Determine the [X, Y] coordinate at the center of the cell enclosing the given text.  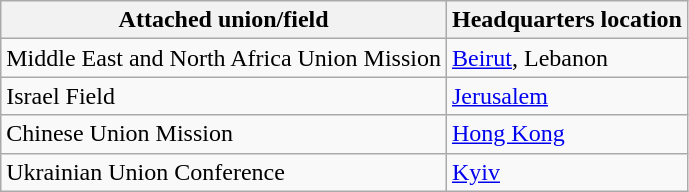
Attached union/field [224, 20]
Middle East and North Africa Union Mission [224, 58]
Hong Kong [566, 134]
Ukrainian Union Conference [224, 172]
Beirut, Lebanon [566, 58]
Headquarters location [566, 20]
Jerusalem [566, 96]
Kyiv [566, 172]
Israel Field [224, 96]
Chinese Union Mission [224, 134]
